Provide the [x, y] coordinate of the cell's center where the given text is located.  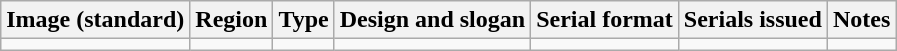
Serial format [605, 20]
Region [232, 20]
Image (standard) [96, 20]
Notes [861, 20]
Serials issued [752, 20]
Type [304, 20]
Design and slogan [432, 20]
